Determine the (X, Y) coordinate at the center of the cell enclosing the given text.  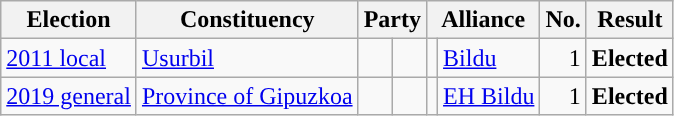
Constituency (247, 20)
Result (630, 20)
No. (563, 20)
2011 local (69, 58)
Usurbil (247, 58)
Bildu (489, 58)
2019 general (69, 96)
Party (392, 20)
Province of Gipuzkoa (247, 96)
EH Bildu (489, 96)
Election (69, 20)
Alliance (482, 20)
